For the text-containing cell, return its midpoint in [x, y] coordinate format. 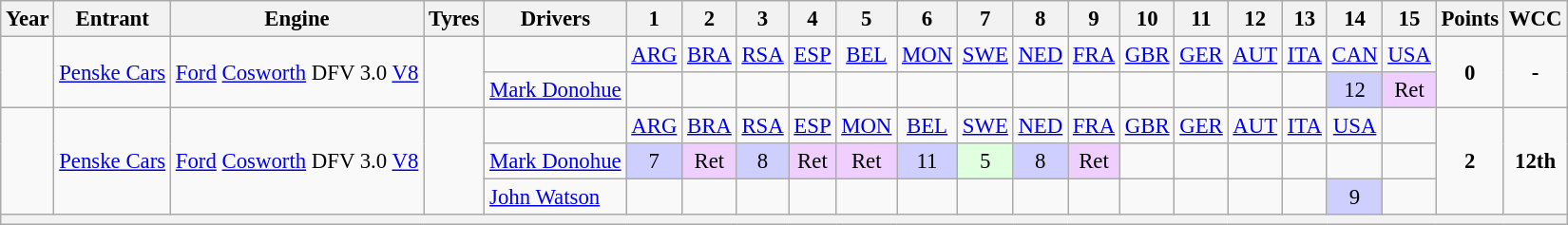
0 [1469, 72]
3 [762, 19]
4 [813, 19]
10 [1146, 19]
Engine [296, 19]
Drivers [555, 19]
WCC [1535, 19]
Tyres [454, 19]
14 [1355, 19]
CAN [1355, 55]
12th [1535, 161]
15 [1409, 19]
- [1535, 72]
6 [927, 19]
1 [654, 19]
Points [1469, 19]
Entrant [112, 19]
Year [28, 19]
John Watson [555, 197]
13 [1304, 19]
